Output the [X, Y] coordinate of the center of the cell containing the given text.  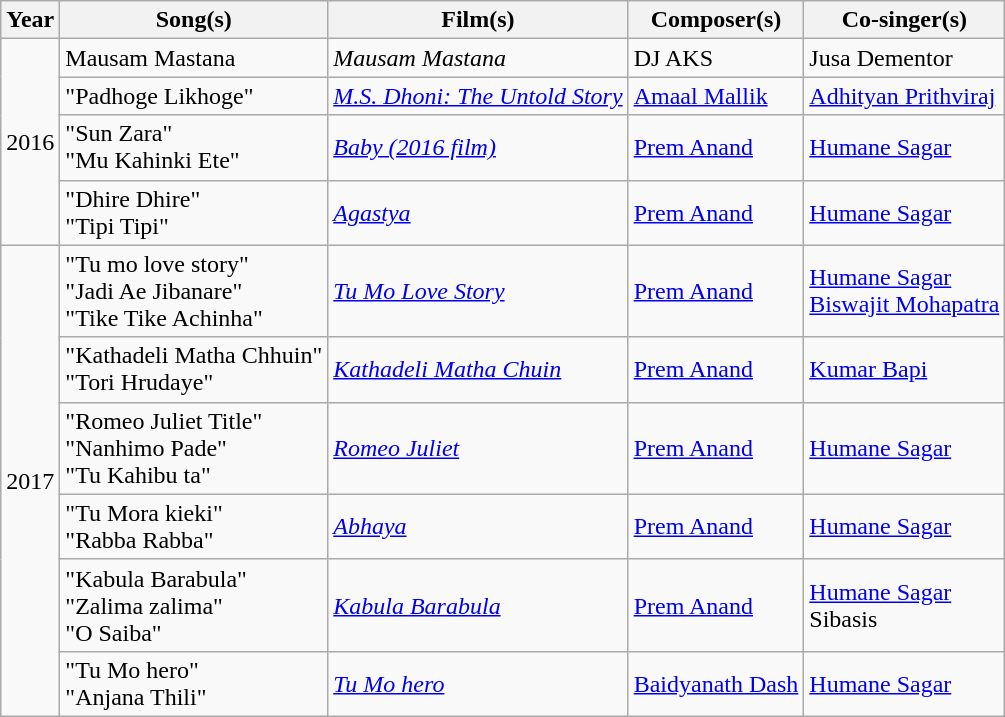
Baby (2016 film) [478, 148]
Amaal Mallik [716, 96]
"Padhoge Likhoge" [194, 96]
Jusa Dementor [904, 58]
Agastya [478, 212]
"Tu Mo hero""Anjana Thili" [194, 684]
Kathadeli Matha Chuin [478, 370]
Humane Sagar Biswajit Mohapatra [904, 291]
Adhityan Prithviraj [904, 96]
"Romeo Juliet Title""Nanhimo Pade""Tu Kahibu ta" [194, 448]
2016 [30, 142]
Year [30, 20]
Co-singer(s) [904, 20]
Baidyanath Dash [716, 684]
Tu Mo Love Story [478, 291]
Humane Sagar Sibasis [904, 605]
Kabula Barabula [478, 605]
"Kathadeli Matha Chhuin" "Tori Hrudaye" [194, 370]
Romeo Juliet [478, 448]
Film(s) [478, 20]
"Kabula Barabula" "Zalima zalima" "O Saiba" [194, 605]
"Tu Mora kieki""Rabba Rabba" [194, 526]
M.S. Dhoni: The Untold Story [478, 96]
2017 [30, 480]
Composer(s) [716, 20]
Tu Mo hero [478, 684]
Song(s) [194, 20]
DJ AKS [716, 58]
Abhaya [478, 526]
"Tu mo love story""Jadi Ae Jibanare""Tike Tike Achinha" [194, 291]
"Sun Zara" "Mu Kahinki Ete" [194, 148]
"Dhire Dhire""Tipi Tipi" [194, 212]
Kumar Bapi [904, 370]
